Capture the cell that displays the provided text and extract its [X, Y] central coordinate. 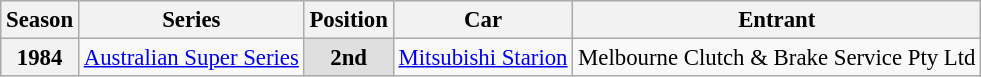
Car [483, 20]
2nd [348, 58]
Season [40, 20]
Series [191, 20]
Australian Super Series [191, 58]
1984 [40, 58]
Entrant [777, 20]
Melbourne Clutch & Brake Service Pty Ltd [777, 58]
Position [348, 20]
Mitsubishi Starion [483, 58]
